From the cell containing the given text, extract its center point as [x, y] coordinate. 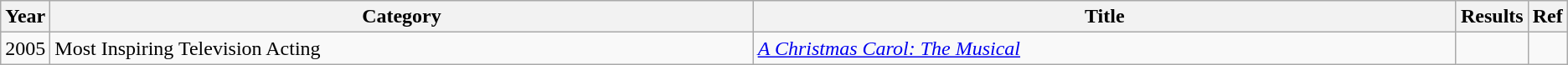
Most Inspiring Television Acting [402, 48]
Ref [1548, 17]
2005 [25, 48]
Year [25, 17]
Title [1104, 17]
A Christmas Carol: The Musical [1104, 48]
Results [1492, 17]
Category [402, 17]
